Return [X, Y] of the center of cell containing provided text 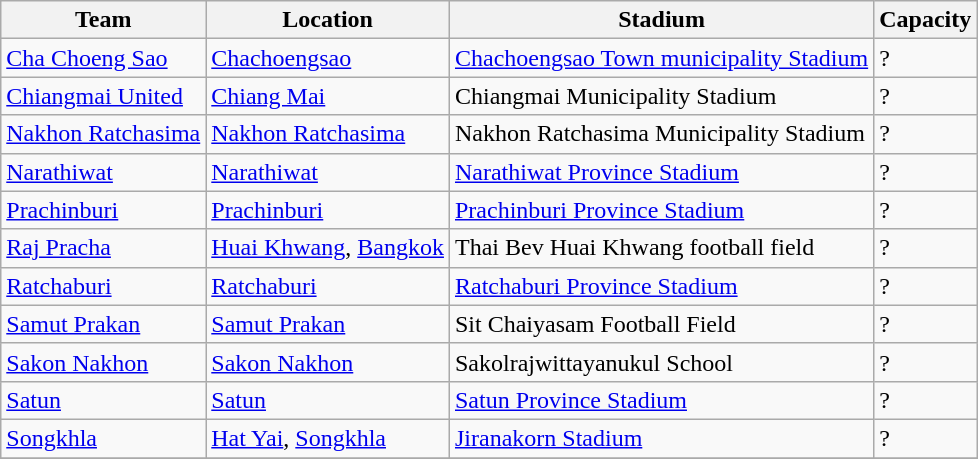
Sakolrajwittayanukul School [661, 362]
Thai Bev Huai Khwang football field [661, 248]
Songkhla [104, 438]
Raj Pracha [104, 248]
Jiranakorn Stadium [661, 438]
Stadium [661, 20]
Team [104, 20]
Chachoengsao [328, 58]
Capacity [926, 20]
Chiangmai Municipality Stadium [661, 96]
Narathiwat Province Stadium [661, 172]
Prachinburi Province Stadium [661, 210]
Ratchaburi Province Stadium [661, 286]
Chachoengsao Town municipality Stadium [661, 58]
Nakhon Ratchasima Municipality Stadium [661, 134]
Chiang Mai [328, 96]
Satun Province Stadium [661, 400]
Chiangmai United [104, 96]
Sit Chaiyasam Football Field [661, 324]
Cha Choeng Sao [104, 58]
Location [328, 20]
Huai Khwang, Bangkok [328, 248]
Hat Yai, Songkhla [328, 438]
